Capture the cell that displays the provided text and extract its [X, Y] central coordinate. 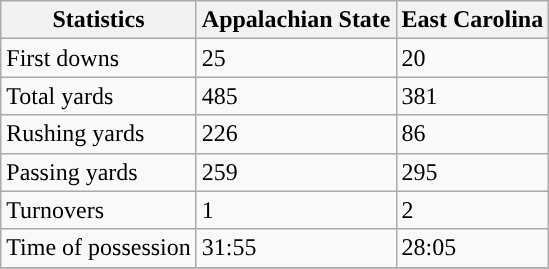
Rushing yards [99, 134]
485 [296, 96]
86 [472, 134]
381 [472, 96]
28:05 [472, 248]
226 [296, 134]
Appalachian State [296, 20]
First downs [99, 58]
31:55 [296, 248]
25 [296, 58]
East Carolina [472, 20]
Time of possession [99, 248]
1 [296, 210]
2 [472, 210]
Statistics [99, 20]
259 [296, 172]
20 [472, 58]
295 [472, 172]
Turnovers [99, 210]
Total yards [99, 96]
Passing yards [99, 172]
